Capture the cell that displays the provided text and extract its (X, Y) central coordinate. 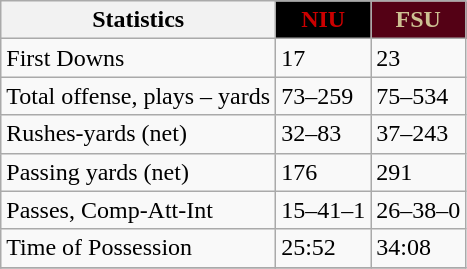
37–243 (418, 134)
75–534 (418, 96)
FSU (418, 20)
15–41–1 (324, 210)
Total offense, plays – yards (138, 96)
26–38–0 (418, 210)
Statistics (138, 20)
Rushes-yards (net) (138, 134)
17 (324, 58)
Passing yards (net) (138, 172)
291 (418, 172)
34:08 (418, 248)
Time of Possession (138, 248)
23 (418, 58)
73–259 (324, 96)
First Downs (138, 58)
NIU (324, 20)
176 (324, 172)
Passes, Comp-Att-Int (138, 210)
25:52 (324, 248)
32–83 (324, 134)
